Detect which cell encompasses the target text, then output its [X, Y] center coordinate. 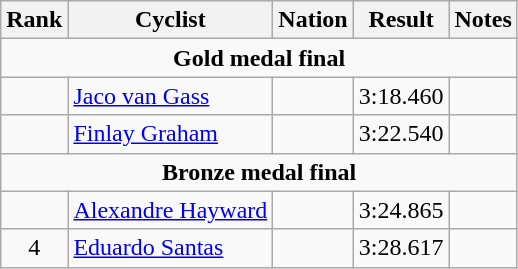
Jaco van Gass [170, 96]
Nation [313, 20]
3:28.617 [401, 248]
Alexandre Hayward [170, 210]
Bronze medal final [260, 172]
Rank [34, 20]
4 [34, 248]
Cyclist [170, 20]
3:24.865 [401, 210]
Result [401, 20]
Finlay Graham [170, 134]
3:22.540 [401, 134]
Gold medal final [260, 58]
3:18.460 [401, 96]
Eduardo Santas [170, 248]
Notes [483, 20]
